Determine the [X, Y] coordinate at the center of the cell enclosing the given text.  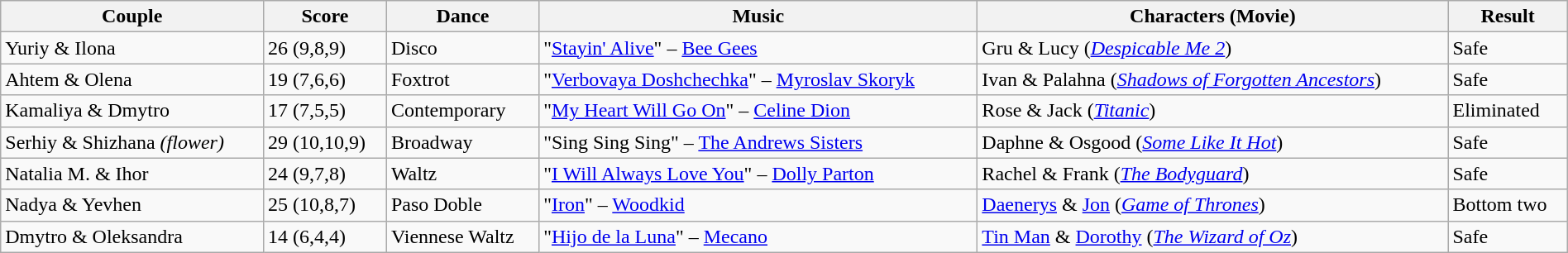
Serhiy & Shizhana (flower) [132, 142]
29 (10,10,9) [326, 142]
26 (9,8,9) [326, 48]
Yuriy & Ilona [132, 48]
"Verbovaya Doshchechka" – Myroslav Skoryk [758, 79]
Disco [462, 48]
Broadway [462, 142]
Music [758, 17]
14 (6,4,4) [326, 236]
Dmytro & Oleksandra [132, 236]
"I Will Always Love You" – Dolly Parton [758, 174]
Rachel & Frank (The Bodyguard) [1212, 174]
"Hijo de la Luna" – Mecano [758, 236]
Nadya & Yevhen [132, 205]
"My Heart Will Go On" – Celine Dion [758, 111]
Foxtrot [462, 79]
"Stayin' Alive" – Bee Gees [758, 48]
Tin Man & Dorothy (The Wizard of Oz) [1212, 236]
Viennese Waltz [462, 236]
Ahtem & Olena [132, 79]
17 (7,5,5) [326, 111]
Bottom two [1508, 205]
Rose & Jack (Titanic) [1212, 111]
Gru & Lucy (Despicable Me 2) [1212, 48]
25 (10,8,7) [326, 205]
Natalia M. & Ihor [132, 174]
"Sing Sing Sing" – The Andrews Sisters [758, 142]
"Iron" – Woodkid [758, 205]
Kamaliya & Dmytro [132, 111]
Couple [132, 17]
Ivan & Palahna (Shadows of Forgotten Ancestors) [1212, 79]
19 (7,6,6) [326, 79]
Daphne & Osgood (Some Like It Hot) [1212, 142]
Eliminated [1508, 111]
Dance [462, 17]
Result [1508, 17]
Waltz [462, 174]
Contemporary [462, 111]
24 (9,7,8) [326, 174]
Daenerys & Jon (Game of Thrones) [1212, 205]
Characters (Movie) [1212, 17]
Score [326, 17]
Paso Doble [462, 205]
